Return (X, Y) of the center of cell containing provided text 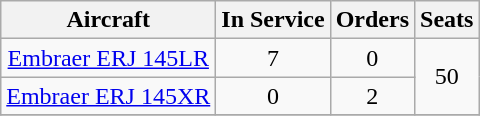
Embraer ERJ 145LR (108, 58)
7 (273, 58)
50 (447, 77)
In Service (273, 20)
Orders (372, 20)
Embraer ERJ 145XR (108, 96)
Seats (447, 20)
Aircraft (108, 20)
2 (372, 96)
